For the text-containing cell, return its midpoint in (X, Y) coordinate format. 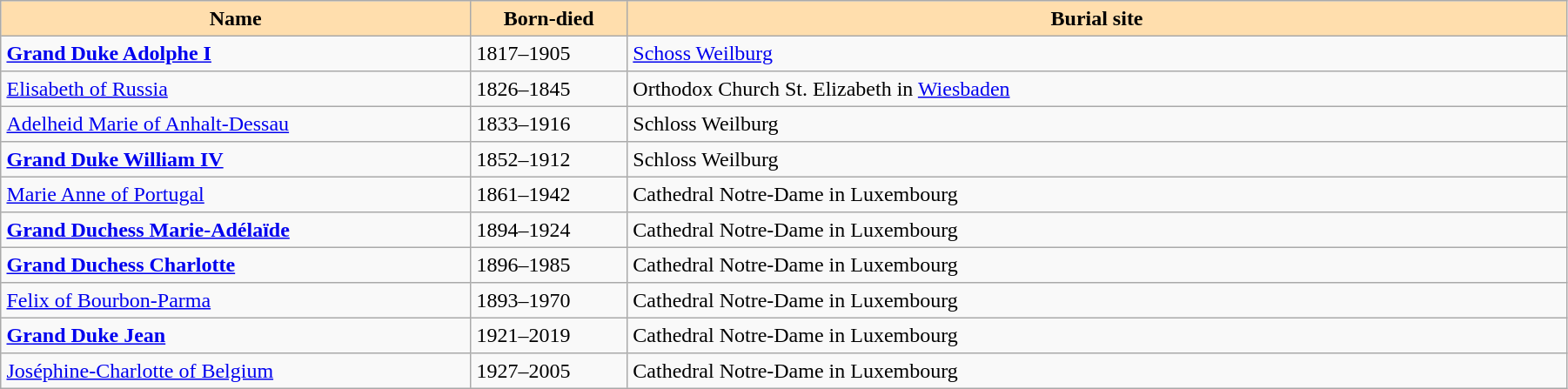
Schoss Weilburg (1097, 53)
Grand Duchess Charlotte (236, 265)
1817–1905 (549, 53)
Adelheid Marie of Anhalt-Dessau (236, 124)
1927–2005 (549, 371)
1896–1985 (549, 265)
Name (236, 18)
Born-died (549, 18)
Felix of Bourbon-Parma (236, 300)
1826–1845 (549, 89)
Burial site (1097, 18)
1852–1912 (549, 159)
Elisabeth of Russia (236, 89)
1833–1916 (549, 124)
1861–1942 (549, 194)
Grand Duke Jean (236, 335)
Orthodox Church St. Elizabeth in Wiesbaden (1097, 89)
Grand Duchess Marie-Adélaïde (236, 230)
Grand Duke Adolphe I (236, 53)
Joséphine-Charlotte of Belgium (236, 371)
Grand Duke William IV (236, 159)
Marie Anne of Portugal (236, 194)
1893–1970 (549, 300)
1921–2019 (549, 335)
1894–1924 (549, 230)
